Output the (X, Y) coordinate of the center of the cell containing the given text.  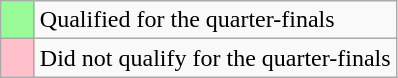
Qualified for the quarter-finals (215, 20)
Did not qualify for the quarter-finals (215, 58)
